From the cell containing the given text, extract its center point as (x, y) coordinate. 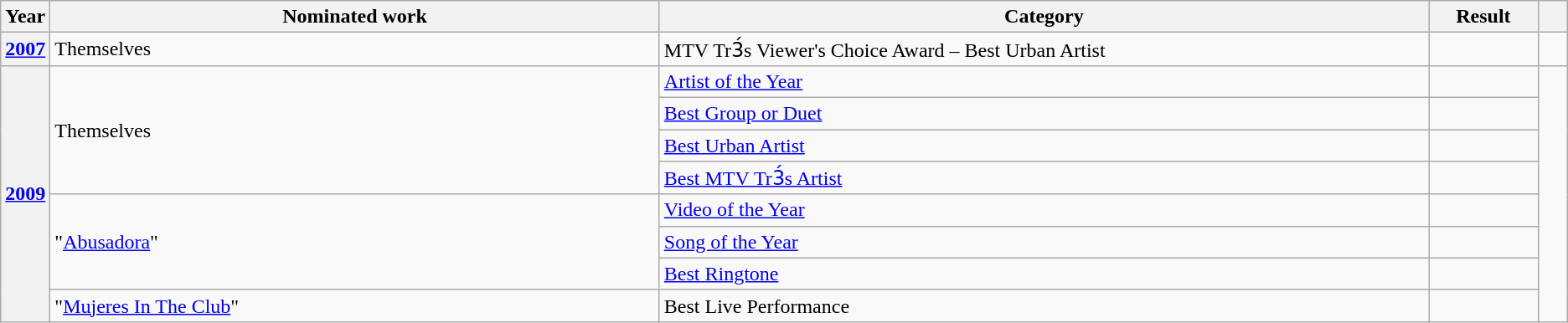
Song of the Year (1044, 242)
2007 (25, 49)
Best Live Performance (1044, 305)
MTV Tr3́s Viewer's Choice Award – Best Urban Artist (1044, 49)
Best Ringtone (1044, 274)
Year (25, 17)
Video of the Year (1044, 210)
"Abusadora" (355, 242)
Best MTV Tr3́s Artist (1044, 178)
"Mujeres In The Club" (355, 305)
Result (1484, 17)
Nominated work (355, 17)
Artist of the Year (1044, 81)
Best Urban Artist (1044, 145)
Category (1044, 17)
Best Group or Duet (1044, 113)
2009 (25, 193)
